From the cell containing the given text, extract its center point as (x, y) coordinate. 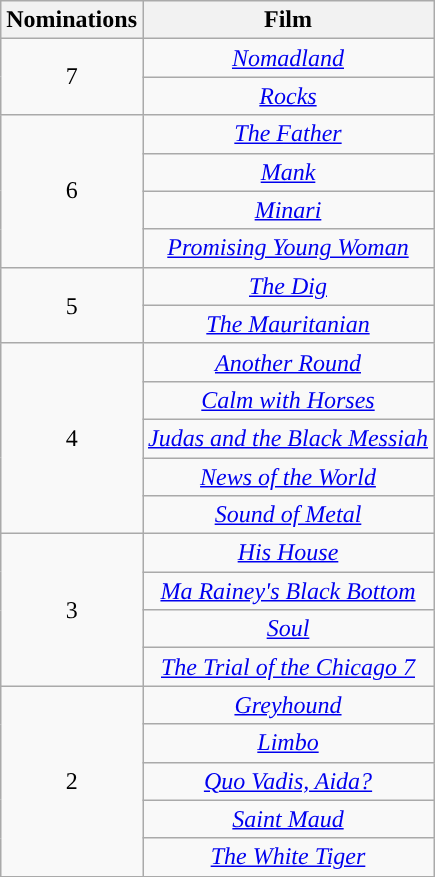
6 (72, 191)
Greyhound (288, 705)
Minari (288, 210)
Rocks (288, 96)
News of the World (288, 477)
Judas and the Black Messiah (288, 438)
Calm with Horses (288, 400)
Nominations (72, 20)
His House (288, 553)
2 (72, 781)
Film (288, 20)
Limbo (288, 743)
The Trial of the Chicago 7 (288, 667)
Mank (288, 172)
Quo Vadis, Aida? (288, 781)
Another Round (288, 362)
3 (72, 610)
5 (72, 305)
7 (72, 77)
The Father (288, 134)
Promising Young Woman (288, 248)
Soul (288, 629)
The Dig (288, 286)
Ma Rainey's Black Bottom (288, 591)
Nomadland (288, 58)
Sound of Metal (288, 515)
The White Tiger (288, 857)
The Mauritanian (288, 324)
Saint Maud (288, 819)
4 (72, 438)
